Return the [x, y] coordinate for the center point of the cell that contains the specified text.  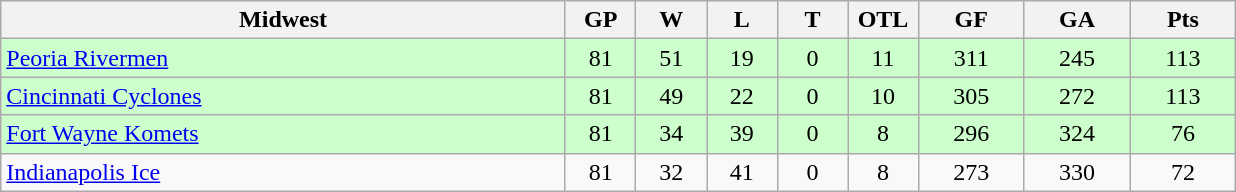
296 [971, 134]
GP [600, 20]
10 [884, 96]
11 [884, 58]
34 [672, 134]
Cincinnati Cyclones [284, 96]
Indianapolis Ice [284, 172]
L [742, 20]
GA [1077, 20]
305 [971, 96]
OTL [884, 20]
245 [1077, 58]
22 [742, 96]
Pts [1183, 20]
W [672, 20]
324 [1077, 134]
Midwest [284, 20]
19 [742, 58]
76 [1183, 134]
272 [1077, 96]
T [812, 20]
49 [672, 96]
51 [672, 58]
273 [971, 172]
311 [971, 58]
330 [1077, 172]
Peoria Rivermen [284, 58]
GF [971, 20]
41 [742, 172]
39 [742, 134]
Fort Wayne Komets [284, 134]
72 [1183, 172]
32 [672, 172]
